From the cell containing the given text, extract its center point as (X, Y) coordinate. 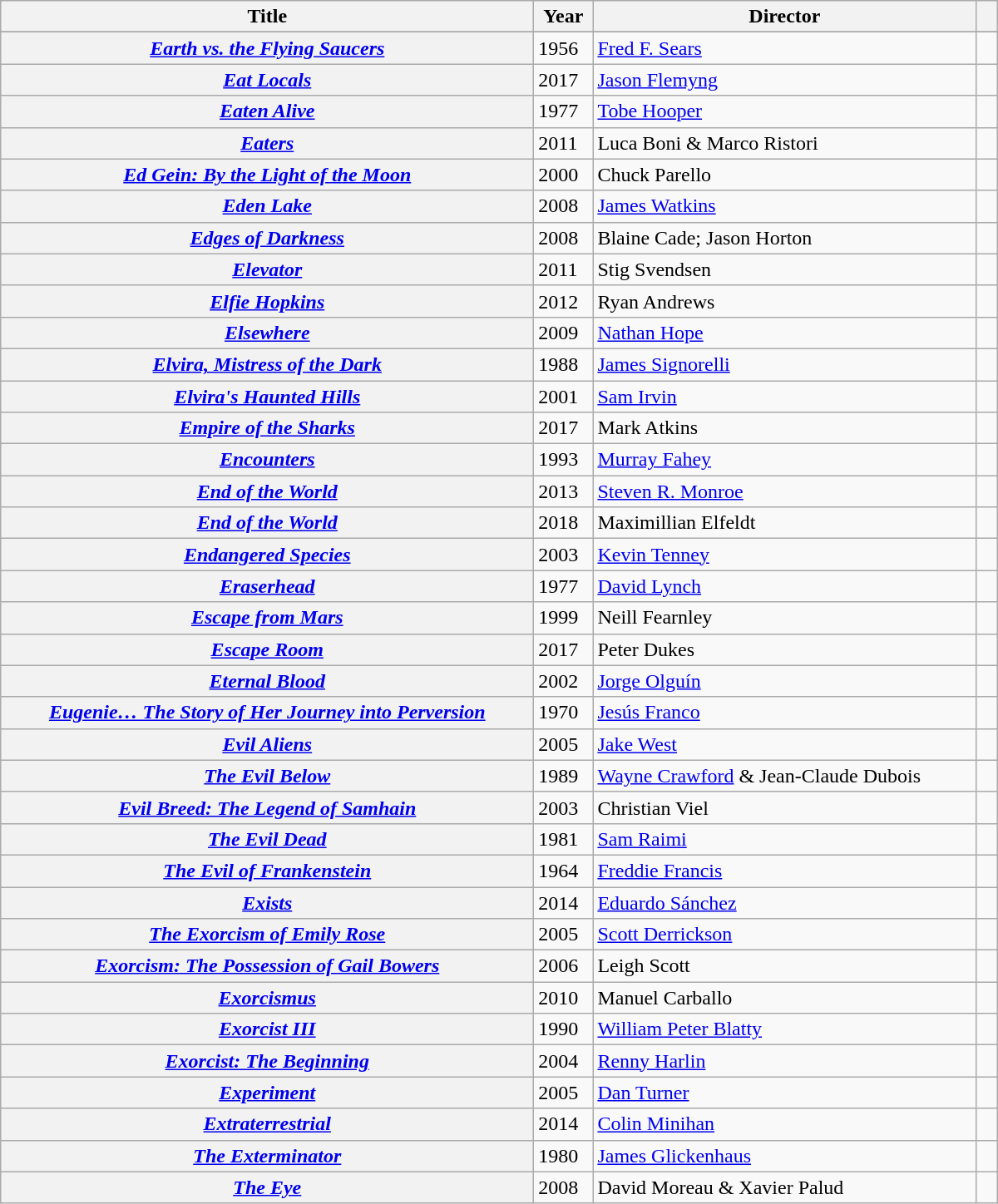
The Exterminator (268, 1156)
Exorcist III (268, 1029)
James Signorelli (785, 364)
Eaten Alive (268, 111)
The Evil Below (268, 776)
Exorcismus (268, 998)
Director (785, 17)
Manuel Carballo (785, 998)
The Evil of Frankenstein (268, 871)
Freddie Francis (785, 871)
James Watkins (785, 206)
Luca Boni & Marco Ristori (785, 143)
2002 (564, 681)
Peter Dukes (785, 649)
2018 (564, 523)
2009 (564, 333)
Leigh Scott (785, 966)
Tobe Hooper (785, 111)
David Lynch (785, 586)
Murray Fahey (785, 460)
Experiment (268, 1093)
Kevin Tenney (785, 555)
Elvira's Haunted Hills (268, 397)
Wayne Crawford & Jean-Claude Dubois (785, 776)
Blaine Cade; Jason Horton (785, 238)
Stig Svendsen (785, 269)
Elfie Hopkins (268, 301)
1964 (564, 871)
Sam Raimi (785, 839)
Year (564, 17)
Nathan Hope (785, 333)
Elvira, Mistress of the Dark (268, 364)
2001 (564, 397)
David Moreau & Xavier Palud (785, 1187)
2010 (564, 998)
Neill Fearnley (785, 618)
2006 (564, 966)
Exists (268, 902)
Escape from Mars (268, 618)
Chuck Parello (785, 175)
1988 (564, 364)
2013 (564, 491)
Jake West (785, 744)
1956 (564, 48)
William Peter Blatty (785, 1029)
Ryan Andrews (785, 301)
Elsewhere (268, 333)
Endangered Species (268, 555)
Maximillian Elfeldt (785, 523)
Encounters (268, 460)
Colin Minihan (785, 1124)
The Exorcism of Emily Rose (268, 935)
Exorcist: The Beginning (268, 1061)
Christian Viel (785, 807)
The Evil Dead (268, 839)
Mark Atkins (785, 428)
Ed Gein: By the Light of the Moon (268, 175)
The Eye (268, 1187)
Sam Irvin (785, 397)
Steven R. Monroe (785, 491)
Exorcism: The Possession of Gail Bowers (268, 966)
2000 (564, 175)
Empire of the Sharks (268, 428)
Eduardo Sánchez (785, 902)
2004 (564, 1061)
1989 (564, 776)
Eternal Blood (268, 681)
Jesús Franco (785, 713)
Escape Room (268, 649)
Title (268, 17)
1981 (564, 839)
Jorge Olguín (785, 681)
Fred F. Sears (785, 48)
Scott Derrickson (785, 935)
Eden Lake (268, 206)
Elevator (268, 269)
1980 (564, 1156)
James Glickenhaus (785, 1156)
Edges of Darkness (268, 238)
1990 (564, 1029)
Eraserhead (268, 586)
1970 (564, 713)
Evil Breed: The Legend of Samhain (268, 807)
Dan Turner (785, 1093)
Earth vs. the Flying Saucers (268, 48)
1999 (564, 618)
2012 (564, 301)
Eat Locals (268, 80)
Extraterrestrial (268, 1124)
Jason Flemyng (785, 80)
1993 (564, 460)
Renny Harlin (785, 1061)
Eugenie… The Story of Her Journey into Perversion (268, 713)
Evil Aliens (268, 744)
Eaters (268, 143)
